Provide the [X, Y] coordinate of the cell's center where the given text is located.  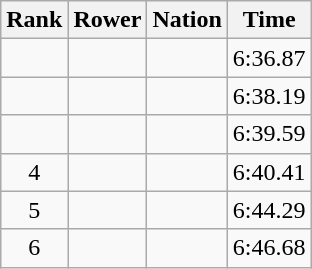
6:40.41 [269, 172]
Time [269, 20]
6:39.59 [269, 134]
6:38.19 [269, 96]
5 [34, 210]
Nation [187, 20]
6:46.68 [269, 248]
6:44.29 [269, 210]
Rank [34, 20]
6:36.87 [269, 58]
4 [34, 172]
Rower [108, 20]
6 [34, 248]
